Return the [X, Y] coordinate for the center point of the cell that contains the specified text.  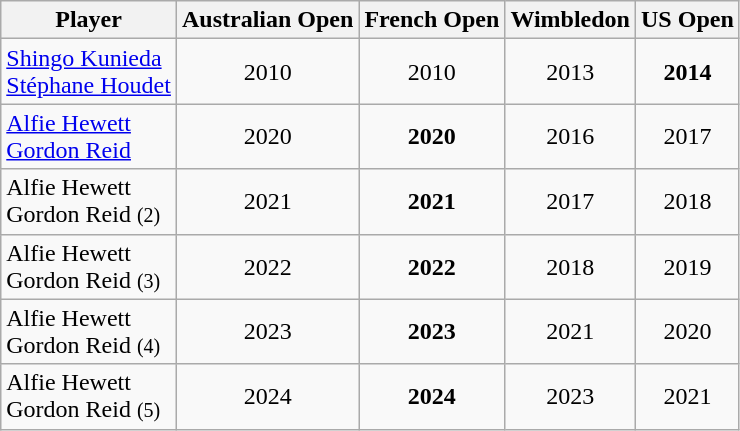
Shingo Kunieda Stéphane Houdet [89, 72]
2019 [688, 266]
French Open [432, 20]
2013 [570, 72]
2016 [570, 136]
Alfie Hewett Gordon Reid (4) [89, 332]
2014 [688, 72]
Australian Open [267, 20]
Alfie Hewett Gordon Reid (3) [89, 266]
Alfie Hewett Gordon Reid [89, 136]
Alfie Hewett Gordon Reid (2) [89, 202]
US Open [688, 20]
Wimbledon [570, 20]
Alfie Hewett Gordon Reid (5) [89, 396]
Player [89, 20]
